Scan for the cell matching the given text and deliver its [x, y] coordinate at center. 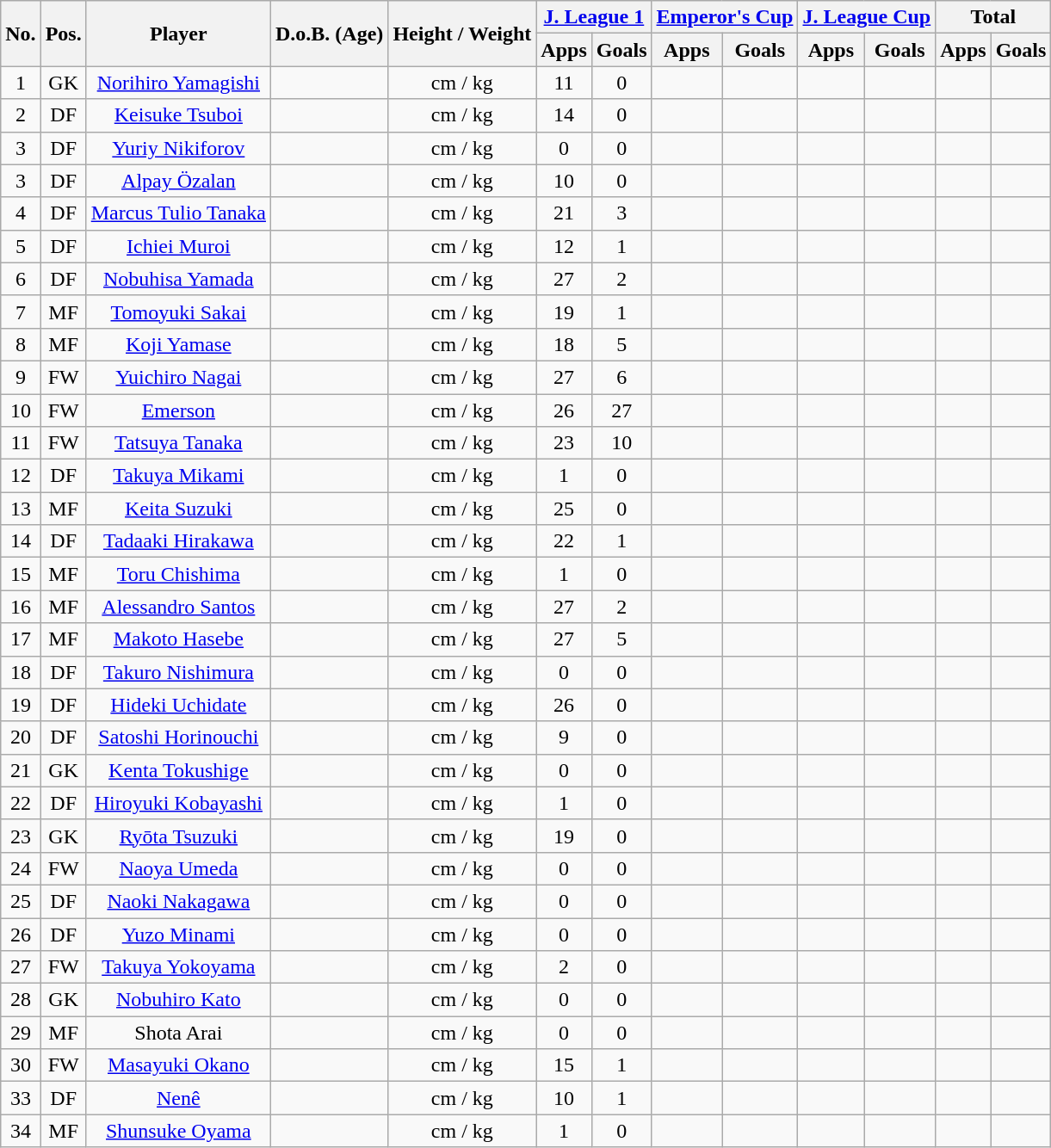
Emperor's Cup [725, 17]
Hiroyuki Kobayashi [178, 803]
Toru Chishima [178, 574]
J. League 1 [594, 17]
Shota Arai [178, 1033]
33 [21, 1098]
4 [21, 213]
Keisuke Tsuboi [178, 115]
Naoya Umeda [178, 868]
7 [21, 312]
Yuriy Nikiforov [178, 148]
Naoki Nakagawa [178, 901]
Makoto Hasebe [178, 639]
Nenê [178, 1098]
Tadaaki Hirakawa [178, 541]
Alpay Özalan [178, 181]
24 [21, 868]
Marcus Tulio Tanaka [178, 213]
17 [21, 639]
Shunsuke Oyama [178, 1131]
8 [21, 344]
Nobuhisa Yamada [178, 279]
Alessandro Santos [178, 607]
Tatsuya Tanaka [178, 443]
Emerson [178, 410]
Takuya Yokoyama [178, 967]
Norihiro Yamagishi [178, 83]
Player [178, 34]
Koji Yamase [178, 344]
Keita Suzuki [178, 509]
Ichiei Muroi [178, 246]
20 [21, 738]
Satoshi Horinouchi [178, 738]
Masayuki Okano [178, 1065]
16 [21, 607]
Tomoyuki Sakai [178, 312]
34 [21, 1131]
Pos. [64, 34]
Kenta Tokushige [178, 770]
D.o.B. (Age) [329, 34]
13 [21, 509]
Total [993, 17]
Takuro Nishimura [178, 672]
Height / Weight [462, 34]
28 [21, 1000]
No. [21, 34]
Yuzo Minami [178, 934]
J. League Cup [867, 17]
29 [21, 1033]
Takuya Mikami [178, 476]
Ryōta Tsuzuki [178, 836]
Nobuhiro Kato [178, 1000]
30 [21, 1065]
Yuichiro Nagai [178, 377]
Hideki Uchidate [178, 705]
